Extract the [x, y] coordinate from the center of the cell holding the provided text.  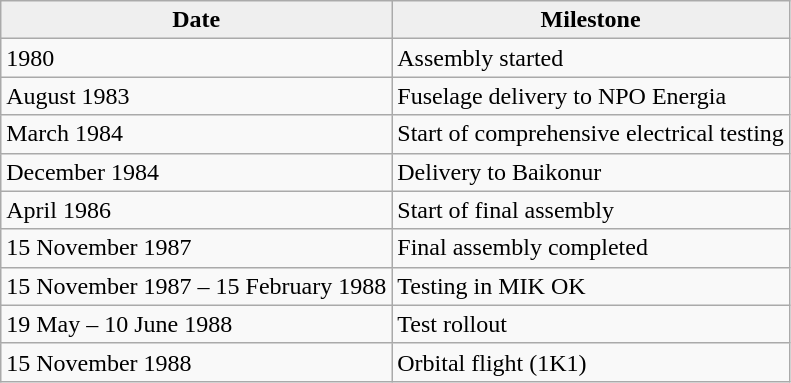
Final assembly completed [591, 248]
15 November 1988 [196, 362]
Testing in MIK OK [591, 286]
Start of comprehensive electrical testing [591, 134]
19 May – 10 June 1988 [196, 324]
1980 [196, 58]
15 November 1987 – 15 February 1988 [196, 286]
August 1983 [196, 96]
December 1984 [196, 172]
April 1986 [196, 210]
Fuselage delivery to NPO Energia [591, 96]
Date [196, 20]
Milestone [591, 20]
Test rollout [591, 324]
15 November 1987 [196, 248]
March 1984 [196, 134]
Start of final assembly [591, 210]
Orbital flight (1K1) [591, 362]
Assembly started [591, 58]
Delivery to Baikonur [591, 172]
